For the text-containing cell, return its midpoint in (X, Y) coordinate format. 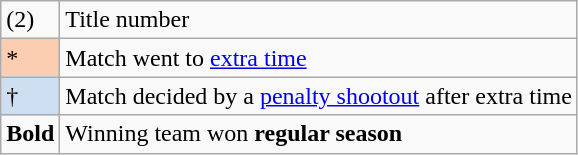
* (30, 58)
† (30, 96)
Bold (30, 134)
Match decided by a penalty shootout after extra time (319, 96)
Winning team won regular season (319, 134)
(2) (30, 20)
Title number (319, 20)
Match went to extra time (319, 58)
